Identify which cell holds the provided text, then report its (x, y) central coordinate. 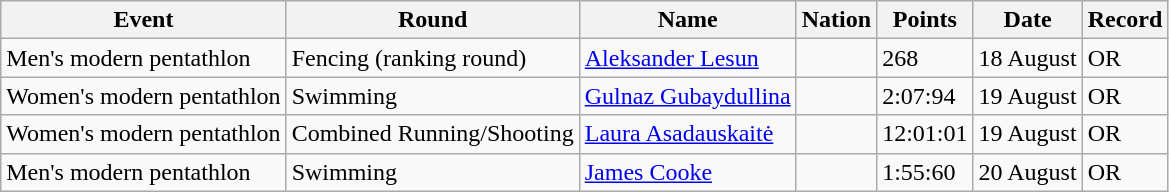
1:55:60 (925, 172)
Aleksander Lesun (688, 58)
Nation (836, 20)
James Cooke (688, 172)
Gulnaz Gubaydullina (688, 96)
Date (1028, 20)
18 August (1028, 58)
Points (925, 20)
Round (432, 20)
2:07:94 (925, 96)
12:01:01 (925, 134)
Event (144, 20)
Laura Asadauskaitė (688, 134)
20 August (1028, 172)
Name (688, 20)
Fencing (ranking round) (432, 58)
268 (925, 58)
Record (1125, 20)
Combined Running/Shooting (432, 134)
